Scan for the cell matching the given text and deliver its (x, y) coordinate at center. 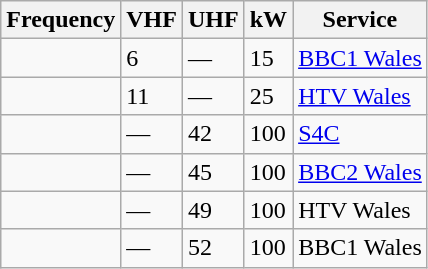
Service (360, 20)
52 (213, 248)
S4C (360, 134)
6 (152, 58)
25 (268, 96)
42 (213, 134)
Frequency (61, 20)
49 (213, 210)
kW (268, 20)
45 (213, 172)
15 (268, 58)
BBC2 Wales (360, 172)
11 (152, 96)
VHF (152, 20)
UHF (213, 20)
